Capture the cell that displays the provided text and extract its (x, y) central coordinate. 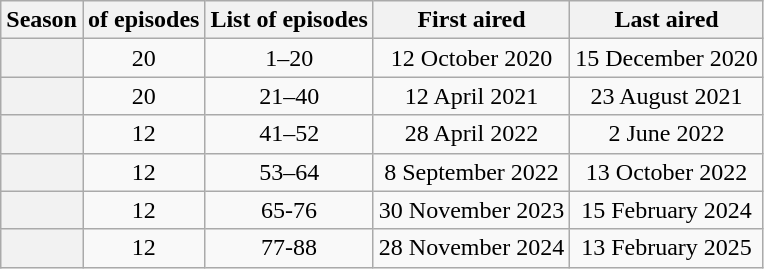
Season (42, 20)
15 December 2020 (667, 58)
28 November 2024 (471, 248)
List of episodes (289, 20)
Last aired (667, 20)
41–52 (289, 134)
13 February 2025 (667, 248)
2 June 2022 (667, 134)
28 April 2022 (471, 134)
30 November 2023 (471, 210)
15 February 2024 (667, 210)
12 April 2021 (471, 96)
of episodes (143, 20)
77-88 (289, 248)
65-76 (289, 210)
1–20 (289, 58)
12 October 2020 (471, 58)
8 September 2022 (471, 172)
First aired (471, 20)
23 August 2021 (667, 96)
21–40 (289, 96)
53–64 (289, 172)
13 October 2022 (667, 172)
